Identify which cell holds the provided text, then report its (X, Y) central coordinate. 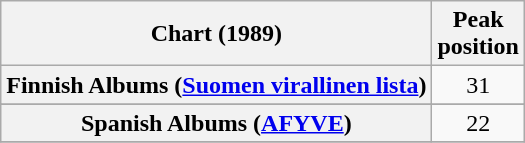
Spanish Albums (AFYVE) (216, 123)
Peakposition (478, 34)
Finnish Albums (Suomen virallinen lista) (216, 85)
Chart (1989) (216, 34)
22 (478, 123)
31 (478, 85)
